Find where the given text appears and provide that cell's center as [X, Y] coordinate. 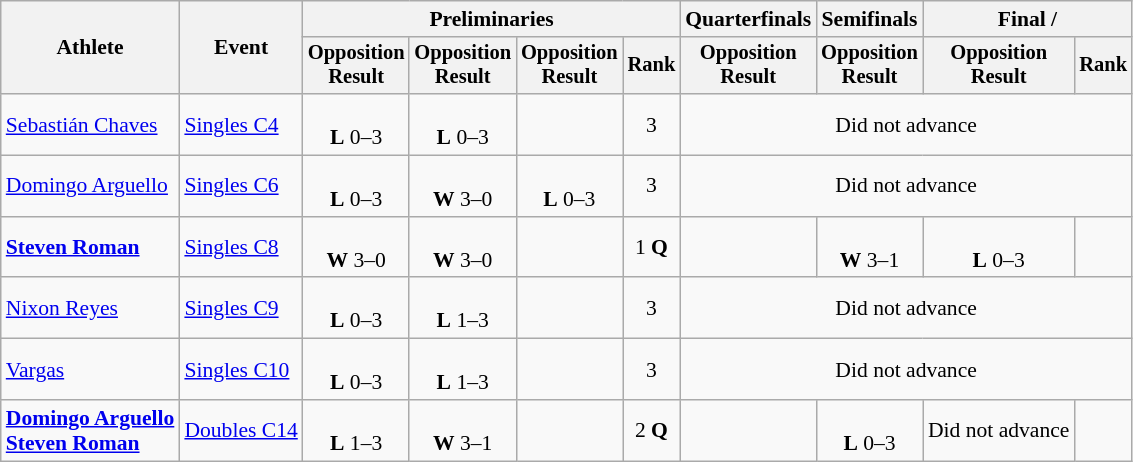
Singles C4 [240, 124]
Doubles C14 [240, 430]
Final / [1028, 19]
Singles C10 [240, 370]
Nixon Reyes [90, 308]
Quarterfinals [748, 19]
Domingo Arguello [90, 186]
Singles C8 [240, 248]
2 Q [652, 430]
1 Q [652, 248]
Athlete [90, 48]
Domingo ArguelloSteven Roman [90, 430]
Preliminaries [492, 19]
Sebastián Chaves [90, 124]
Semifinals [870, 19]
Event [240, 48]
Vargas [90, 370]
Steven Roman [90, 248]
Singles C9 [240, 308]
Singles C6 [240, 186]
